Return [X, Y] of the center of cell containing provided text 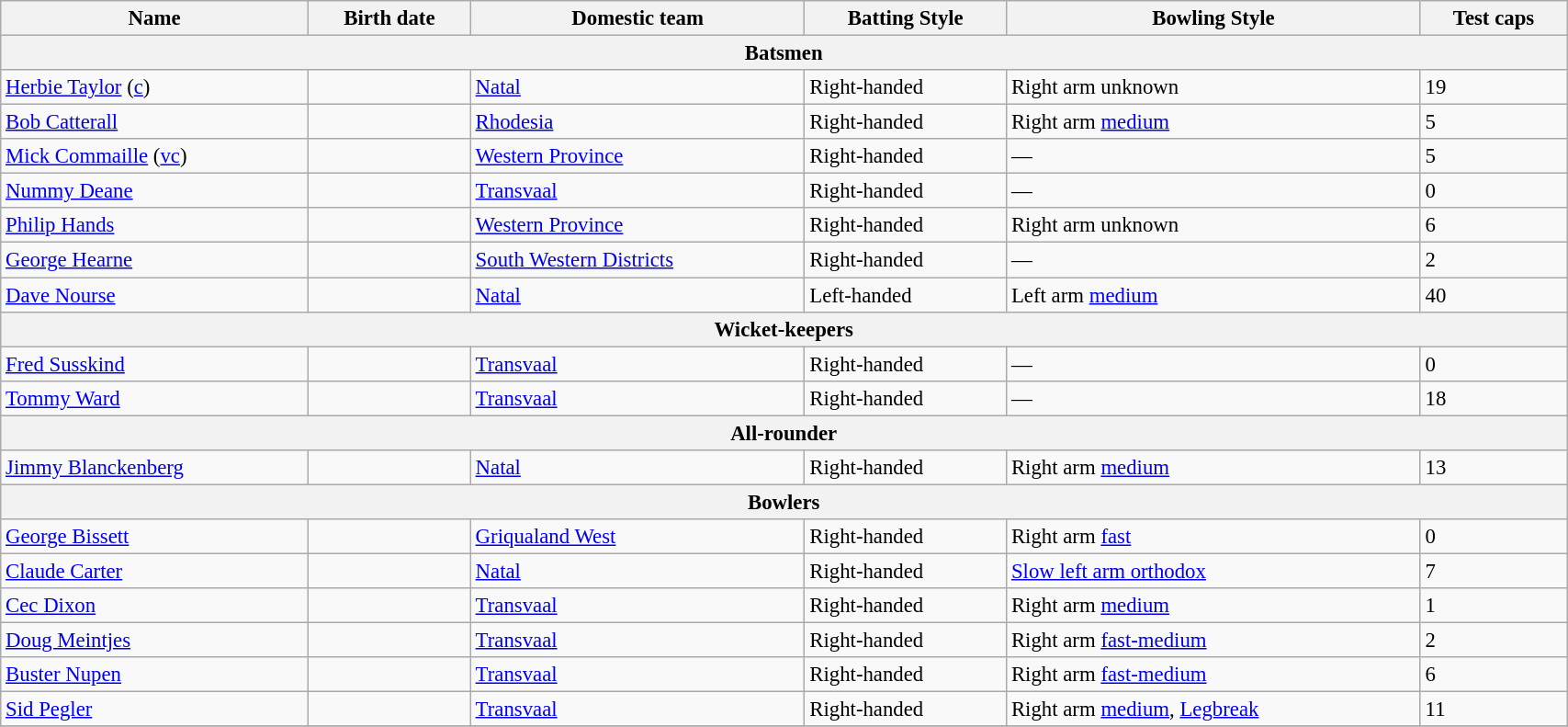
Batsmen [784, 53]
Bob Catterall [154, 122]
Left-handed [906, 295]
Slow left arm orthodox [1214, 571]
Tommy Ward [154, 398]
Cec Dixon [154, 606]
Left arm medium [1214, 295]
Bowling Style [1214, 18]
40 [1494, 295]
18 [1494, 398]
Dave Nourse [154, 295]
Fred Susskind [154, 364]
Sid Pegler [154, 710]
Herbie Taylor (c) [154, 87]
Domestic team [637, 18]
Mick Commaille (vc) [154, 156]
19 [1494, 87]
Bowlers [784, 502]
Jimmy Blanckenberg [154, 468]
George Hearne [154, 260]
Nummy Deane [154, 191]
Name [154, 18]
Right arm medium, Legbreak [1214, 710]
South Western Districts [637, 260]
Test caps [1494, 18]
Doug Meintjes [154, 641]
7 [1494, 571]
George Bissett [154, 537]
Wicket-keepers [784, 329]
Philip Hands [154, 225]
Griqualand West [637, 537]
Claude Carter [154, 571]
Rhodesia [637, 122]
1 [1494, 606]
Birth date [389, 18]
11 [1494, 710]
Right arm fast [1214, 537]
Buster Nupen [154, 675]
All-rounder [784, 433]
13 [1494, 468]
Batting Style [906, 18]
